Locate the cell with the specified text and output its (X, Y) center coordinate. 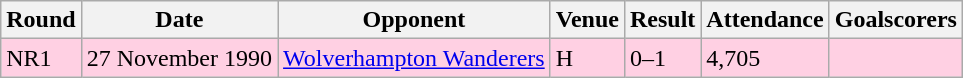
27 November 1990 (179, 58)
Wolverhampton Wanderers (414, 58)
Date (179, 20)
Goalscorers (896, 20)
4,705 (765, 58)
Round (41, 20)
Opponent (414, 20)
0–1 (662, 58)
H (587, 58)
Result (662, 20)
NR1 (41, 58)
Venue (587, 20)
Attendance (765, 20)
